Extract the (X, Y) coordinate from the center of the cell holding the provided text.  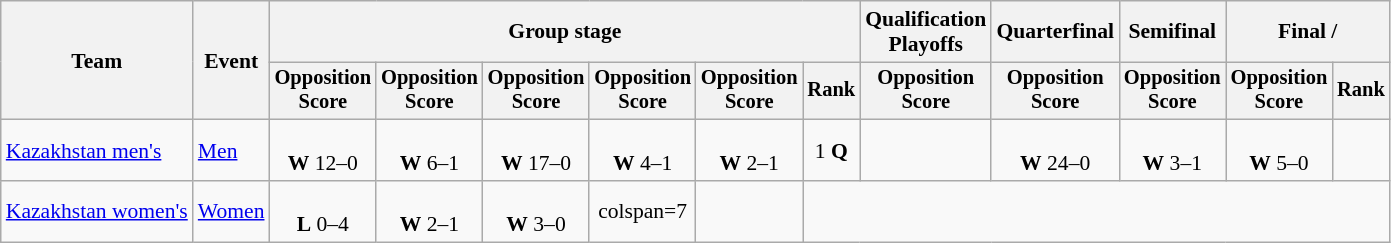
Women (232, 212)
W 5–0 (1280, 150)
W 4–1 (642, 150)
Semifinal (1172, 32)
Men (232, 150)
Quarterfinal (1055, 32)
Kazakhstan women's (97, 212)
1 Q (831, 150)
Final / (1308, 32)
Team (97, 60)
W 17–0 (536, 150)
Kazakhstan men's (97, 150)
W 12–0 (324, 150)
L 0–4 (324, 212)
W 3–1 (1172, 150)
W 6–1 (430, 150)
W 24–0 (1055, 150)
QualificationPlayoffs (926, 32)
Group stage (566, 32)
Event (232, 60)
colspan=7 (642, 212)
W 3–0 (536, 212)
